Extract the [X, Y] coordinate from the center of the cell holding the provided text.  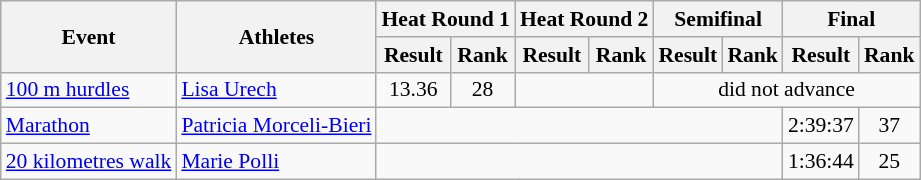
13.36 [413, 90]
Semifinal [718, 19]
28 [482, 90]
Heat Round 2 [584, 19]
Marie Polli [276, 162]
did not advance [786, 90]
37 [890, 126]
Athletes [276, 36]
Event [89, 36]
2:39:37 [821, 126]
Lisa Urech [276, 90]
20 kilometres walk [89, 162]
Final [852, 19]
1:36:44 [821, 162]
Marathon [89, 126]
Heat Round 1 [445, 19]
25 [890, 162]
100 m hurdles [89, 90]
Patricia Morceli-Bieri [276, 126]
